Capture the cell that displays the provided text and extract its [x, y] central coordinate. 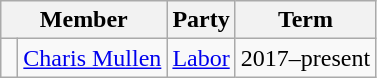
2017–present [305, 58]
Labor [201, 58]
Term [305, 20]
Charis Mullen [92, 58]
Member [84, 20]
Party [201, 20]
